From the cell containing the given text, extract its center point as (X, Y) coordinate. 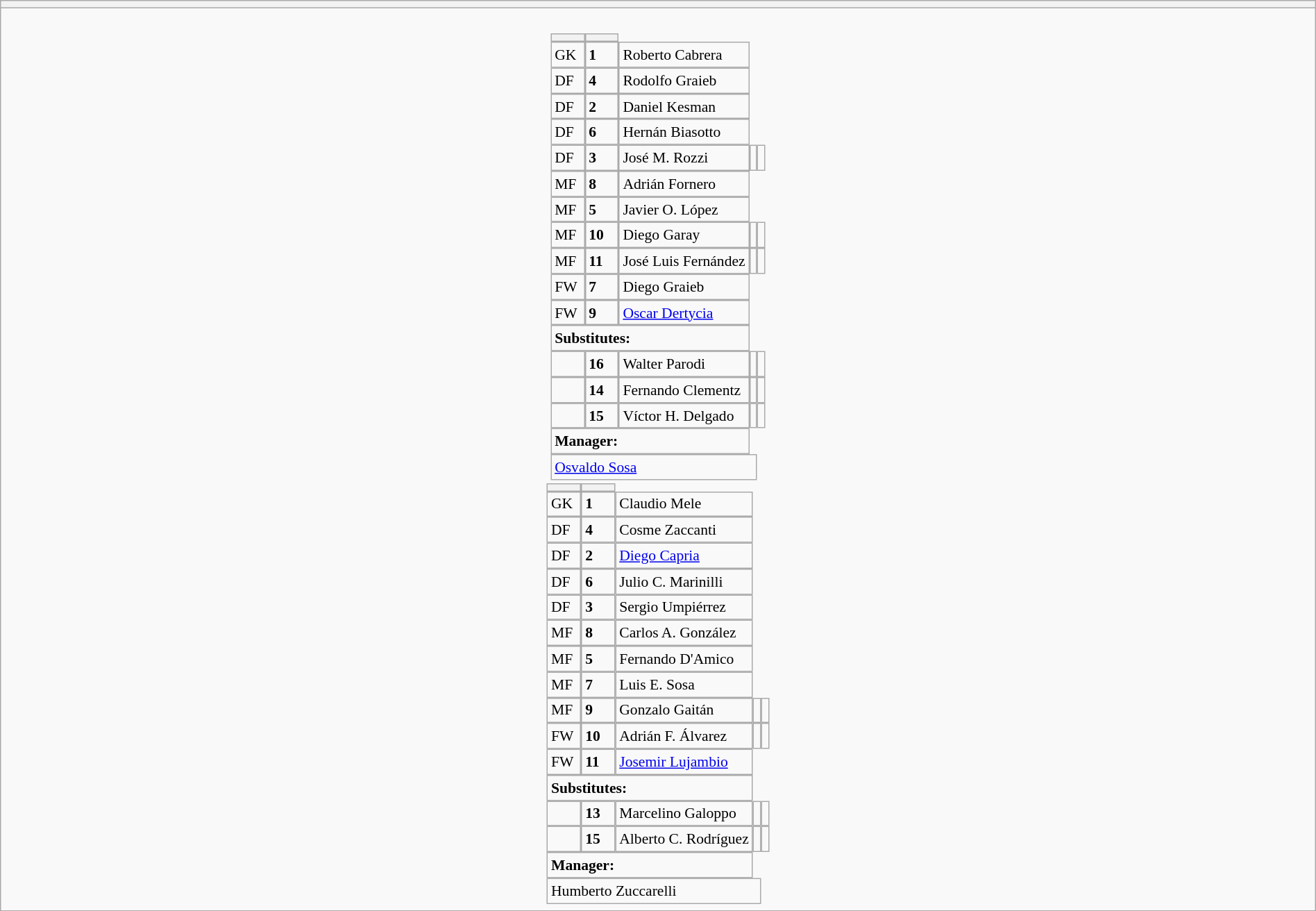
Josemir Lujambio (684, 762)
Daniel Kesman (684, 107)
Luis E. Sosa (684, 685)
José M. Rozzi (684, 158)
Diego Capria (684, 555)
Sergio Umpiérrez (684, 607)
Víctor H. Delgado (684, 415)
Cosme Zaccanti (684, 529)
Marcelino Galoppo (684, 814)
Walter Parodi (684, 364)
Humberto Zuccarelli (654, 890)
Fernando Clementz (684, 390)
Diego Graieb (684, 286)
Hernán Biasotto (684, 132)
Julio C. Marinilli (684, 582)
Diego Garay (684, 235)
Adrián Fornero (684, 183)
José Luis Fernández (684, 261)
16 (601, 364)
14 (601, 390)
Claudio Mele (684, 504)
13 (598, 814)
Osvaldo Sosa (654, 467)
Roberto Cabrera (684, 54)
Carlos A. González (684, 633)
Fernando D'Amico (684, 658)
Gonzalo Gaitán (684, 710)
Javier O. López (684, 210)
Adrián F. Álvarez (684, 736)
Rodolfo Graieb (684, 81)
Alberto C. Rodríguez (684, 839)
Oscar Dertycia (684, 312)
